Output the (x, y) coordinate of the center of the cell containing the given text.  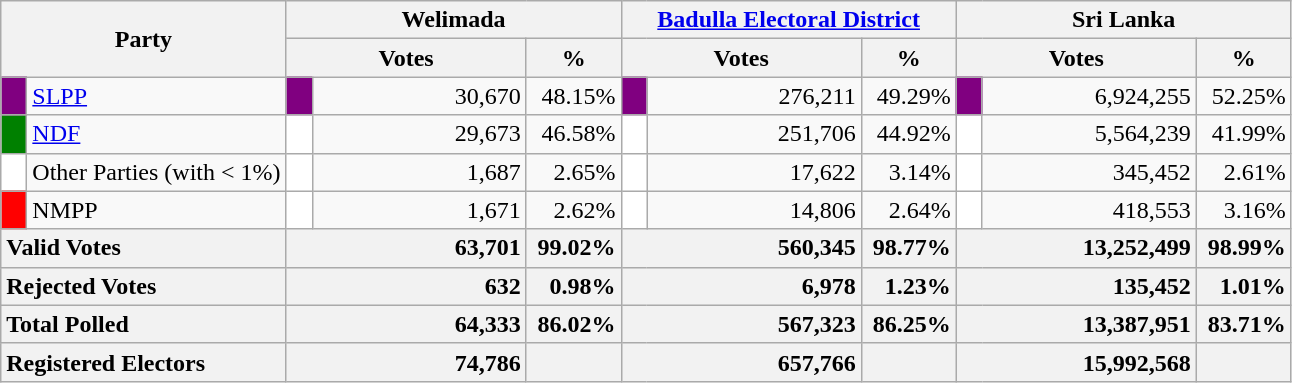
345,452 (1089, 172)
63,701 (406, 248)
2.62% (574, 210)
1,671 (419, 210)
48.15% (574, 96)
13,387,951 (1076, 324)
98.77% (908, 248)
17,622 (754, 172)
64,333 (406, 324)
13,252,499 (1076, 248)
567,323 (741, 324)
99.02% (574, 248)
5,564,239 (1089, 134)
Total Polled (144, 324)
2.65% (574, 172)
SLPP (156, 96)
0.98% (574, 286)
560,345 (741, 248)
Sri Lanka (1124, 20)
86.02% (574, 324)
NMPP (156, 210)
632 (406, 286)
1.23% (908, 286)
86.25% (908, 324)
49.29% (908, 96)
Registered Electors (144, 362)
Other Parties (with < 1%) (156, 172)
418,553 (1089, 210)
3.14% (908, 172)
29,673 (419, 134)
30,670 (419, 96)
6,924,255 (1089, 96)
52.25% (1244, 96)
14,806 (754, 210)
Rejected Votes (144, 286)
Badulla Electoral District (788, 20)
41.99% (1244, 134)
NDF (156, 134)
135,452 (1076, 286)
3.16% (1244, 210)
657,766 (741, 362)
15,992,568 (1076, 362)
98.99% (1244, 248)
Valid Votes (144, 248)
1.01% (1244, 286)
83.71% (1244, 324)
251,706 (754, 134)
46.58% (574, 134)
6,978 (741, 286)
Welimada (454, 20)
2.64% (908, 210)
44.92% (908, 134)
Party (144, 39)
74,786 (406, 362)
276,211 (754, 96)
2.61% (1244, 172)
1,687 (419, 172)
